Extract the (x, y) coordinate from the center of the cell holding the provided text.  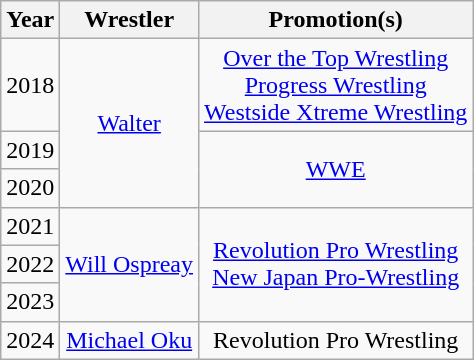
2022 (30, 264)
WWE (336, 169)
Walter (130, 123)
2023 (30, 302)
Revolution Pro Wrestling (336, 340)
2021 (30, 226)
Michael Oku (130, 340)
2018 (30, 85)
2020 (30, 188)
Wrestler (130, 20)
Will Ospreay (130, 264)
2019 (30, 150)
2024 (30, 340)
Promotion(s) (336, 20)
Revolution Pro WrestlingNew Japan Pro-Wrestling (336, 264)
Year (30, 20)
Over the Top WrestlingProgress WrestlingWestside Xtreme Wrestling (336, 85)
